Scan for the cell matching the given text and deliver its (X, Y) coordinate at center. 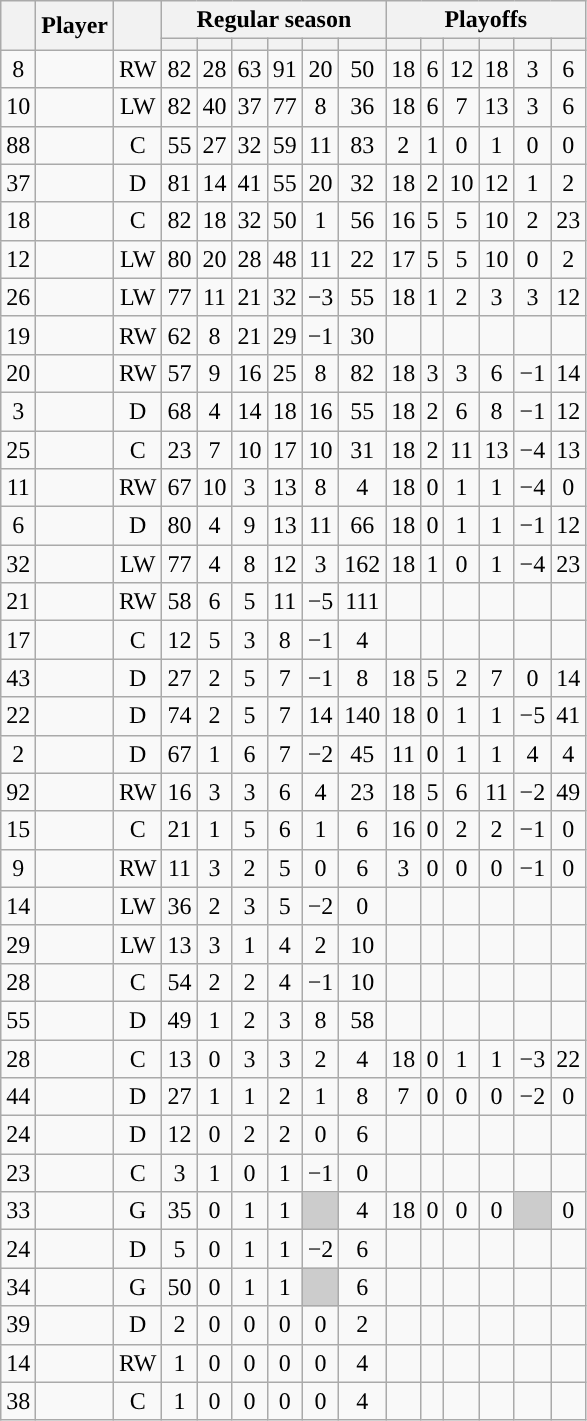
68 (180, 411)
56 (362, 221)
35 (180, 1211)
44 (18, 1097)
63 (250, 69)
19 (18, 335)
88 (18, 145)
34 (18, 1287)
Playoffs (486, 20)
26 (18, 297)
54 (180, 982)
33 (18, 1211)
92 (18, 792)
140 (362, 716)
15 (18, 830)
Player (75, 26)
30 (362, 335)
74 (180, 716)
83 (362, 145)
48 (284, 259)
43 (18, 678)
162 (362, 564)
45 (362, 754)
40 (214, 107)
31 (362, 449)
39 (18, 1325)
38 (18, 1401)
62 (180, 335)
81 (180, 183)
59 (284, 145)
66 (362, 526)
111 (362, 602)
Regular season (274, 20)
91 (284, 69)
57 (180, 373)
